Output the (X, Y) coordinate of the center of the cell containing the given text.  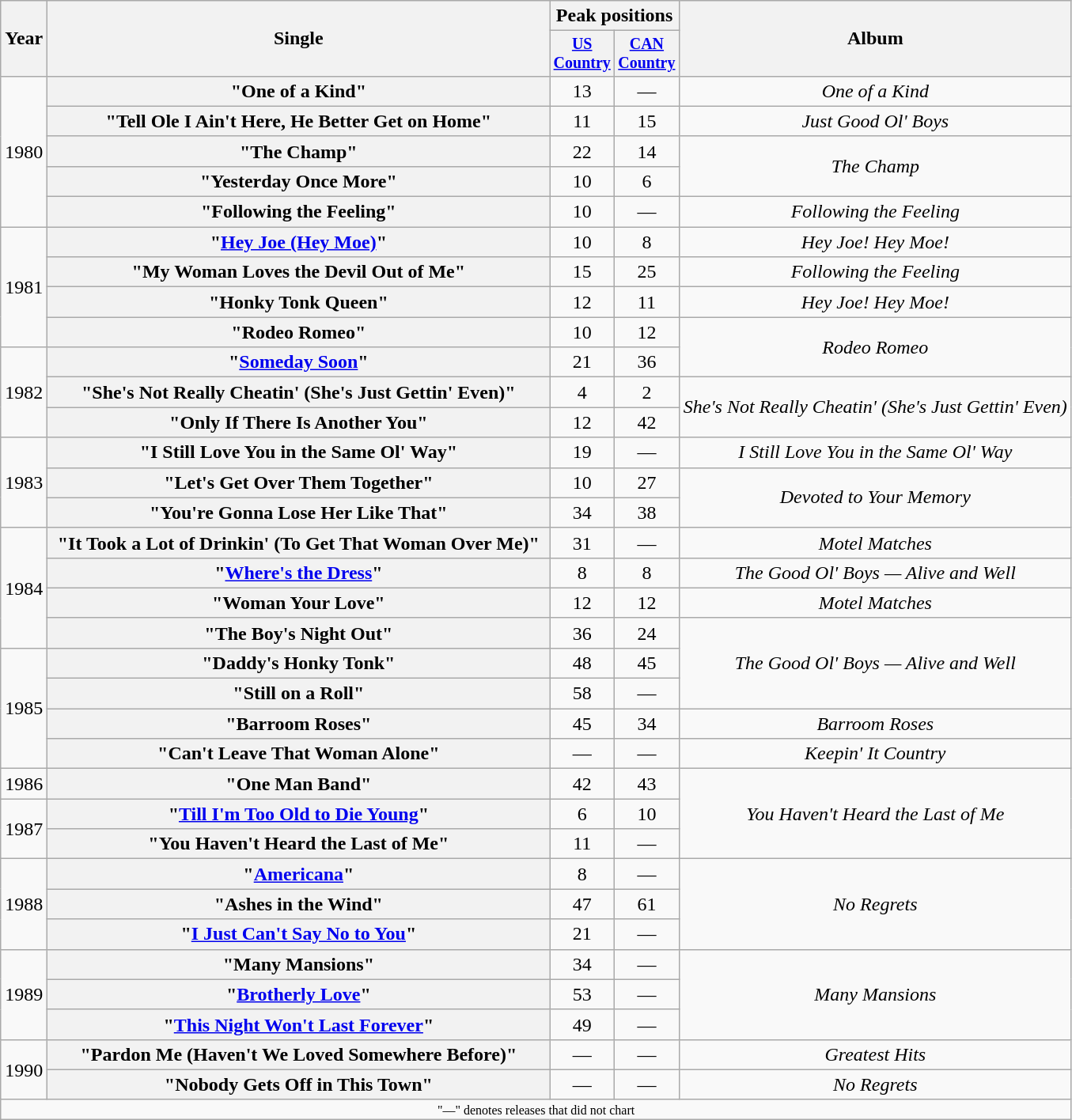
"—" denotes releases that did not chart (536, 1109)
Rodeo Romeo (875, 347)
1984 (24, 588)
"Nobody Gets Off in This Town" (299, 1084)
"Tell Ole I Ain't Here, He Better Get on Home" (299, 121)
She's Not Really Cheatin' (She's Just Gettin' Even) (875, 407)
61 (647, 904)
49 (582, 1024)
"One Man Band" (299, 784)
"Many Mansions" (299, 964)
Many Mansions (875, 994)
Barroom Roses (875, 724)
"This Night Won't Last Forever" (299, 1024)
14 (647, 151)
Single (299, 39)
"Yesterday Once More" (299, 181)
"Barroom Roses" (299, 724)
"The Boy's Night Out" (299, 633)
1981 (24, 287)
1986 (24, 784)
"Rodeo Romeo" (299, 332)
"Hey Joe (Hey Moe)" (299, 242)
48 (582, 663)
"Honky Tonk Queen" (299, 302)
1982 (24, 392)
"Still on a Roll" (299, 694)
1988 (24, 904)
"You're Gonna Lose Her Like That" (299, 513)
53 (582, 994)
1987 (24, 829)
"Only If There Is Another You" (299, 422)
4 (582, 392)
"Someday Soon" (299, 362)
58 (582, 694)
Album (875, 39)
Year (24, 39)
19 (582, 452)
"You Haven't Heard the Last of Me" (299, 844)
Just Good Ol' Boys (875, 121)
CAN Country (647, 54)
"The Champ" (299, 151)
"Where's the Dress" (299, 573)
1989 (24, 994)
"Let's Get Over Them Together" (299, 482)
31 (582, 543)
2 (647, 392)
Keepin' It Country (875, 754)
"Daddy's Honky Tonk" (299, 663)
43 (647, 784)
Devoted to Your Memory (875, 498)
1985 (24, 708)
Greatest Hits (875, 1054)
22 (582, 151)
Peak positions (614, 16)
"It Took a Lot of Drinkin' (To Get That Woman Over Me)" (299, 543)
38 (647, 513)
"One of a Kind" (299, 91)
"She's Not Really Cheatin' (She's Just Gettin' Even)" (299, 392)
One of a Kind (875, 91)
"Woman Your Love" (299, 603)
"Pardon Me (Haven't We Loved Somewhere Before)" (299, 1054)
"Ashes in the Wind" (299, 904)
13 (582, 91)
"Brotherly Love" (299, 994)
1983 (24, 482)
I Still Love You in the Same Ol' Way (875, 452)
"I Still Love You in the Same Ol' Way" (299, 452)
1980 (24, 151)
24 (647, 633)
"Following the Feeling" (299, 212)
US Country (582, 54)
"My Woman Loves the Devil Out of Me" (299, 272)
"I Just Can't Say No to You" (299, 934)
"Can't Leave That Woman Alone" (299, 754)
You Haven't Heard the Last of Me (875, 814)
47 (582, 904)
27 (647, 482)
1990 (24, 1069)
"Americana" (299, 874)
"Till I'm Too Old to Die Young" (299, 814)
The Champ (875, 166)
25 (647, 272)
